From the cell containing the given text, extract its center point as (x, y) coordinate. 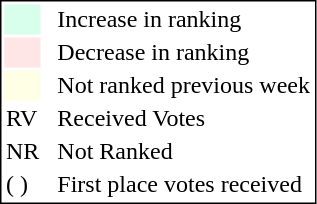
Decrease in ranking (184, 53)
NR (22, 151)
( ) (22, 185)
Received Votes (184, 119)
Not ranked previous week (184, 85)
Not Ranked (184, 151)
First place votes received (184, 185)
RV (22, 119)
Increase in ranking (184, 19)
